Pinpoint the cell where the given text exists, returning its [x, y] midpoint coordinate. 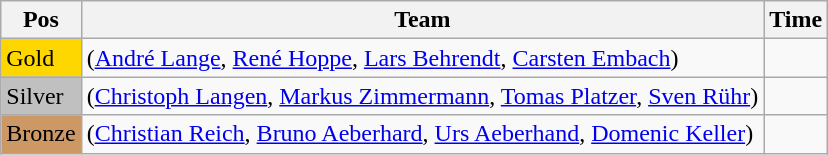
(Christian Reich, Bruno Aeberhard, Urs Aeberhand, Domenic Keller) [422, 134]
Silver [41, 96]
Team [422, 20]
Pos [41, 20]
(André Lange, René Hoppe, Lars Behrendt, Carsten Embach) [422, 58]
Gold [41, 58]
(Christoph Langen, Markus Zimmermann, Tomas Platzer, Sven Rühr) [422, 96]
Time [796, 20]
Bronze [41, 134]
